Find where the given text appears and provide that cell's center as (x, y) coordinate. 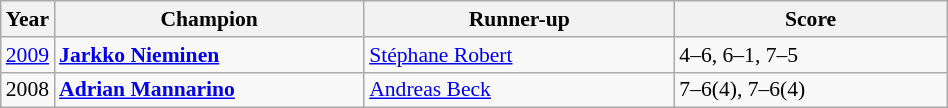
Score (810, 19)
7–6(4), 7–6(4) (810, 90)
Adrian Mannarino (209, 90)
Stéphane Robert (519, 55)
2009 (28, 55)
Year (28, 19)
4–6, 6–1, 7–5 (810, 55)
Champion (209, 19)
Andreas Beck (519, 90)
Runner-up (519, 19)
2008 (28, 90)
Jarkko Nieminen (209, 55)
